Locate the cell with the specified text and output its [X, Y] center coordinate. 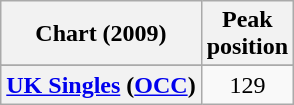
Peakposition [247, 34]
UK Singles (OCC) [101, 85]
Chart (2009) [101, 34]
129 [247, 85]
